Identify which cell holds the provided text, then report its [x, y] central coordinate. 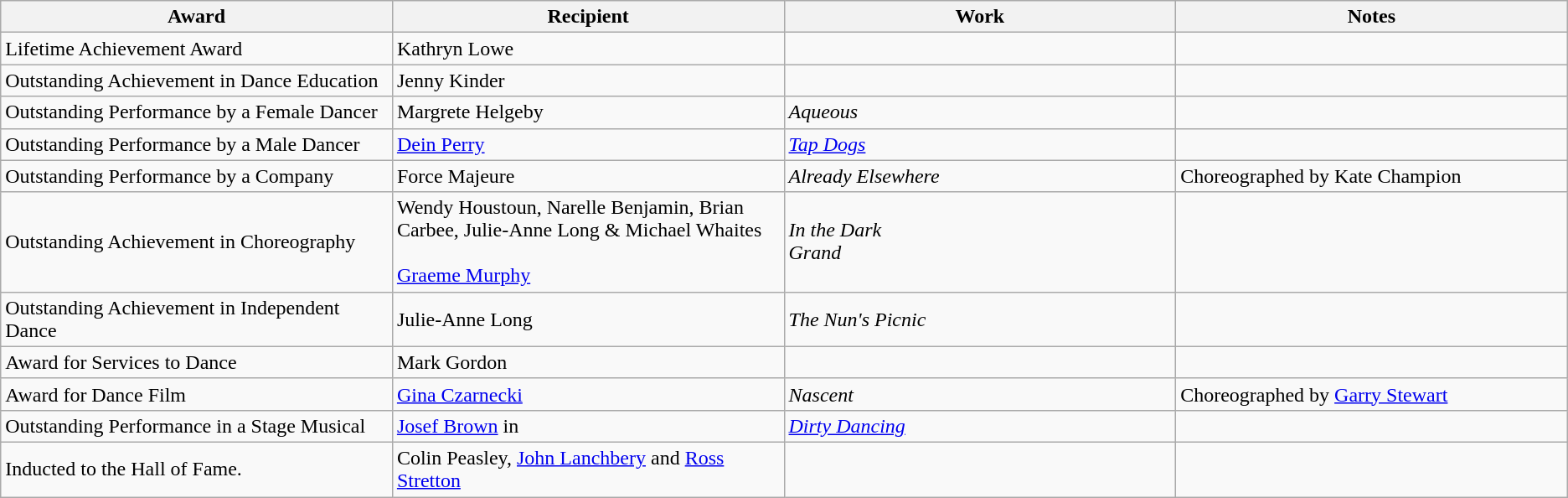
Outstanding Performance by a Female Dancer [197, 112]
Julie-Anne Long [588, 319]
Mark Gordon [588, 362]
Recipient [588, 17]
Outstanding Achievement in Choreography [197, 241]
Nascent [980, 394]
Award for Services to Dance [197, 362]
Inducted to the Hall of Fame. [197, 469]
Outstanding Performance by a Male Dancer [197, 144]
The Nun's Picnic [980, 319]
Kathryn Lowe [588, 49]
Outstanding Performance by a Company [197, 176]
Tap Dogs [980, 144]
Outstanding Achievement in Independent Dance [197, 319]
Wendy Houstoun, Narelle Benjamin, Brian Carbee, Julie-Anne Long & Michael Whaites Graeme Murphy [588, 241]
Josef Brown in [588, 426]
Jenny Kinder [588, 80]
Dirty Dancing [980, 426]
Work [980, 17]
Award for Dance Film [197, 394]
Award [197, 17]
Lifetime Achievement Award [197, 49]
Already Elsewhere [980, 176]
Outstanding Achievement in Dance Education [197, 80]
Dein Perry [588, 144]
Gina Czarnecki [588, 394]
Colin Peasley, John Lanchbery and Ross Stretton [588, 469]
Outstanding Performance in a Stage Musical [197, 426]
Margrete Helgeby [588, 112]
Aqueous [980, 112]
Choreographed by Kate Champion [1372, 176]
Choreographed by Garry Stewart [1372, 394]
In the DarkGrand [980, 241]
Force Majeure [588, 176]
Notes [1372, 17]
